Locate the cell with the specified text and output its [x, y] center coordinate. 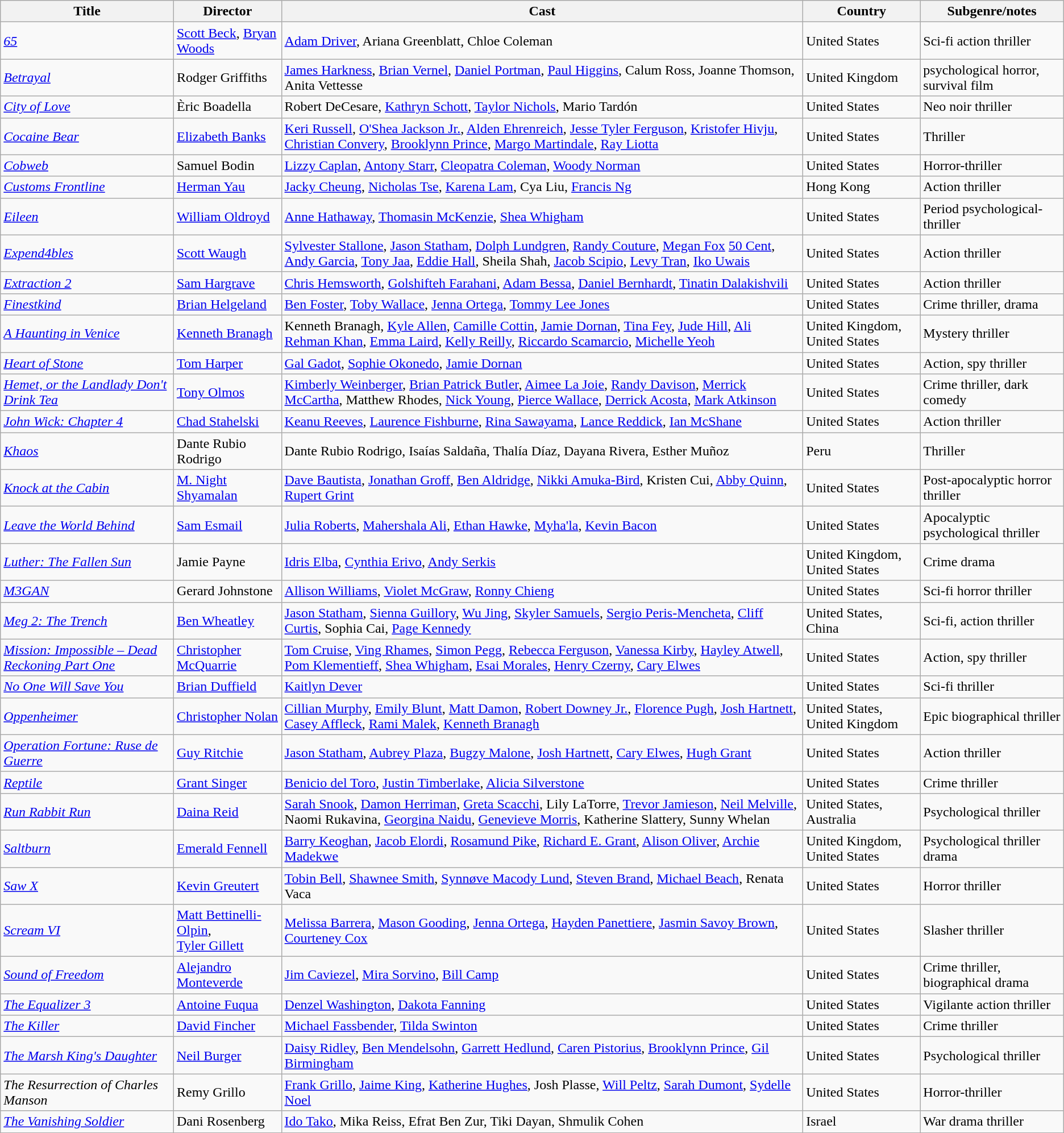
Cast [542, 11]
Samuel Bodin [227, 165]
Subgenre/notes [992, 11]
Christopher Nolan [227, 716]
David Fincher [227, 1026]
Country [862, 11]
No One Will Save You [88, 687]
Cocaine Bear [88, 136]
Neo noir thriller [992, 107]
Ben Foster, Toby Wallace, Jenna Ortega, Tommy Lee Jones [542, 304]
Scott Waugh [227, 254]
Israel [862, 1122]
M. Night Shyamalan [227, 488]
Denzel Washington, Dakota Fanning [542, 1005]
Sci-fi horror thriller [992, 591]
John Wick: Chapter 4 [88, 422]
Allison Williams, Violet McGraw, Ronny Chieng [542, 591]
Director [227, 11]
Barry Keoghan, Jacob Elordi, Rosamund Pike, Richard E. Grant, Alison Oliver, Archie Madekwe [542, 848]
Kevin Greutert [227, 886]
Frank Grillo, Jaime King, Katherine Hughes, Josh Plasse, Will Peltz, Sarah Dumont, Sydelle Noel [542, 1093]
Cobweb [88, 165]
Operation Fortune: Ruse de Guerre [88, 753]
United States, United Kingdom [862, 716]
Tom Harper [227, 363]
Alejandro Monteverde [227, 976]
Cillian Murphy, Emily Blunt, Matt Damon, Robert Downey Jr., Florence Pugh, Josh Hartnett, Casey Affleck, Rami Malek, Kenneth Branagh [542, 716]
The Marsh King's Daughter [88, 1055]
Khaos [88, 451]
Jim Caviezel, Mira Sorvino, Bill Camp [542, 976]
Crime thriller, drama [992, 304]
Epic biographical thriller [992, 716]
Oppenheimer [88, 716]
Sam Esmail [227, 525]
Chris Hemsworth, Golshifteh Farahani, Adam Bessa, Daniel Bernhardt, Tinatin Dalakishvili [542, 283]
Mission: Impossible – Dead Reckoning Part One [88, 657]
Sam Hargrave [227, 283]
The Resurrection of Charles Manson [88, 1093]
Reptile [88, 782]
Luther: The Fallen Sun [88, 562]
Remy Grillo [227, 1093]
Jason Statham, Sienna Guillory, Wu Jing, Skyler Samuels, Sergio Peris-Mencheta, Cliff Curtis, Sophia Cai, Page Kennedy [542, 621]
Antoine Fuqua [227, 1005]
The Killer [88, 1026]
Sci-fi, action thriller [992, 621]
Anne Hathaway, Thomasin McKenzie, Shea Whigham [542, 216]
Hong Kong [862, 187]
Meg 2: The Trench [88, 621]
Jamie Payne [227, 562]
Elizabeth Banks [227, 136]
Ido Tako, Mika Reiss, Efrat Ben Zur, Tiki Dayan, Shmulik Cohen [542, 1122]
Adam Driver, Ariana Greenblatt, Chloe Coleman [542, 41]
Sci-fi thriller [992, 687]
Heart of Stone [88, 363]
Kenneth Branagh [227, 333]
Grant Singer [227, 782]
Extraction 2 [88, 283]
psychological horror, survival film [992, 77]
City of Love [88, 107]
65 [88, 41]
Ben Wheatley [227, 621]
Daisy Ridley, Ben Mendelsohn, Garrett Hedlund, Caren Pistorius, Brooklynn Prince, Gil Birmingham [542, 1055]
Psychological thriller drama [992, 848]
Julia Roberts, Mahershala Ali, Ethan Hawke, Myha'la, Kevin Bacon [542, 525]
Apocalyptic psychological thriller [992, 525]
Title [88, 11]
Daina Reid [227, 812]
Kaitlyn Dever [542, 687]
Slasher thriller [992, 931]
Gerard Johnstone [227, 591]
Betrayal [88, 77]
Scott Beck, Bryan Woods [227, 41]
Mystery thriller [992, 333]
Saw X [88, 886]
Horror thriller [992, 886]
Post-apocalyptic horror thriller [992, 488]
Melissa Barrera, Mason Gooding, Jenna Ortega, Hayden Panettiere, Jasmin Savoy Brown, Courteney Cox [542, 931]
Crime thriller, biographical drama [992, 976]
Period psychological-thriller [992, 216]
United Kingdom [862, 77]
Knock at the Cabin [88, 488]
Eileen [88, 216]
Run Rabbit Run [88, 812]
War drama thriller [992, 1122]
Herman Yau [227, 187]
Expend4bles [88, 254]
Sci-fi action thriller [992, 41]
Idris Elba, Cynthia Erivo, Andy Serkis [542, 562]
Saltburn [88, 848]
William Oldroyd [227, 216]
The Vanishing Soldier [88, 1122]
Dave Bautista, Jonathan Groff, Ben Aldridge, Nikki Amuka-Bird, Kristen Cui, Abby Quinn, Rupert Grint [542, 488]
Peru [862, 451]
Vigilante action thriller [992, 1005]
Tobin Bell, Shawnee Smith, Synnøve Macody Lund, Steven Brand, Michael Beach, Renata Vaca [542, 886]
Brian Helgeland [227, 304]
The Equalizer 3 [88, 1005]
Customs Frontline [88, 187]
Christopher McQuarrie [227, 657]
Benicio del Toro, Justin Timberlake, Alicia Silverstone [542, 782]
Hemet, or the Landlady Don't Drink Tea [88, 392]
Sound of Freedom [88, 976]
Dante Rubio Rodrigo, Isaías Saldaña, Thalía Díaz, Dayana Rivera, Esther Muñoz [542, 451]
Brian Duffield [227, 687]
Jason Statham, Aubrey Plaza, Bugzy Malone, Josh Hartnett, Cary Elwes, Hugh Grant [542, 753]
Tony Olmos [227, 392]
M3GAN [88, 591]
United States, China [862, 621]
Gal Gadot, Sophie Okonedo, Jamie Dornan [542, 363]
Guy Ritchie [227, 753]
Keanu Reeves, Laurence Fishburne, Rina Sawayama, Lance Reddick, Ian McShane [542, 422]
Emerald Fennell [227, 848]
Dani Rosenberg [227, 1122]
Robert DeCesare, Kathryn Schott, Taylor Nichols, Mario Tardón [542, 107]
A Haunting in Venice [88, 333]
Michael Fassbender, Tilda Swinton [542, 1026]
Chad Stahelski [227, 422]
Rodger Griffiths [227, 77]
Jacky Cheung, Nicholas Tse, Karena Lam, Cya Liu, Francis Ng [542, 187]
Crime thriller, dark comedy [992, 392]
Matt Bettinelli-Olpin,Tyler Gillett [227, 931]
United States, Australia [862, 812]
Leave the World Behind [88, 525]
Neil Burger [227, 1055]
Dante Rubio Rodrigo [227, 451]
Crime drama [992, 562]
Finestkind [88, 304]
Scream VI [88, 931]
James Harkness, Brian Vernel, Daniel Portman, Paul Higgins, Calum Ross, Joanne Thomson, Anita Vettesse [542, 77]
Lizzy Caplan, Antony Starr, Cleopatra Coleman, Woody Norman [542, 165]
Èric Boadella [227, 107]
